Return the (X, Y) coordinate for the center point of the cell that contains the specified text.  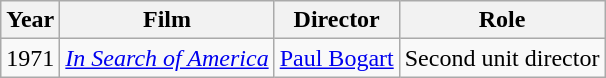
Second unit director (502, 58)
Film (167, 20)
1971 (30, 58)
Year (30, 20)
Paul Bogart (336, 58)
In Search of America (167, 58)
Role (502, 20)
Director (336, 20)
